Find where the given text appears and provide that cell's center as [X, Y] coordinate. 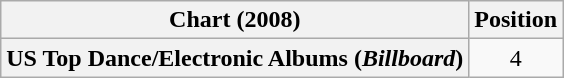
4 [516, 58]
Position [516, 20]
US Top Dance/Electronic Albums (Billboard) [235, 58]
Chart (2008) [235, 20]
